From the cell containing the given text, extract its center point as (x, y) coordinate. 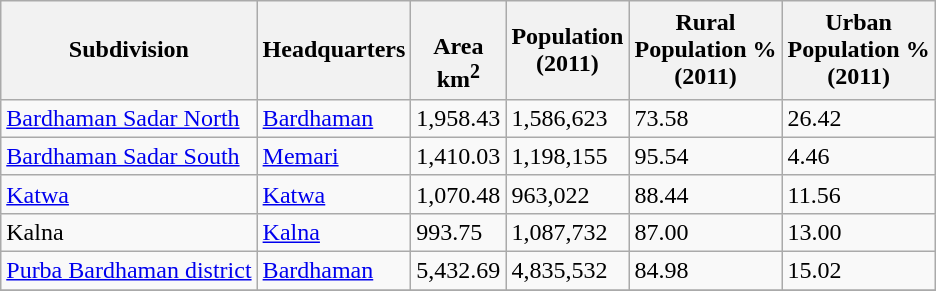
Population(2011) (568, 50)
993.75 (458, 232)
Urban Population % (2011) (858, 50)
Subdivision (129, 50)
15.02 (858, 271)
1,586,623 (568, 118)
4.46 (858, 156)
73.58 (706, 118)
5,432.69 (458, 271)
26.42 (858, 118)
13.00 (858, 232)
11.56 (858, 194)
1,198,155 (568, 156)
1,410.03 (458, 156)
Purba Bardhaman district (129, 271)
Bardhaman Sadar South (129, 156)
1,070.48 (458, 194)
Areakm2 (458, 50)
963,022 (568, 194)
1,958.43 (458, 118)
RuralPopulation %(2011) (706, 50)
95.54 (706, 156)
Memari (334, 156)
88.44 (706, 194)
Bardhaman Sadar North (129, 118)
84.98 (706, 271)
87.00 (706, 232)
Headquarters (334, 50)
4,835,532 (568, 271)
1,087,732 (568, 232)
